Capture the cell that displays the provided text and extract its (x, y) central coordinate. 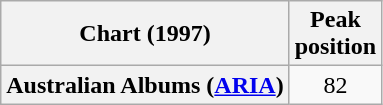
Australian Albums (ARIA) (145, 85)
82 (335, 85)
Peakposition (335, 34)
Chart (1997) (145, 34)
